Scan for the cell matching the given text and deliver its (x, y) coordinate at center. 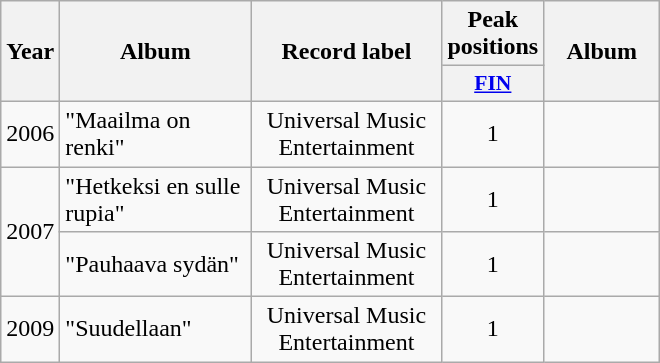
"Suudellaan" (156, 330)
"Pauhaava sydän" (156, 264)
2006 (30, 134)
Record label (346, 52)
FIN (493, 84)
2009 (30, 330)
2007 (30, 231)
"Maailma on renki" (156, 134)
"Hetkeksi en sulle rupia" (156, 198)
Peak positions (493, 34)
Year (30, 52)
